From the cell containing the given text, extract its center point as (x, y) coordinate. 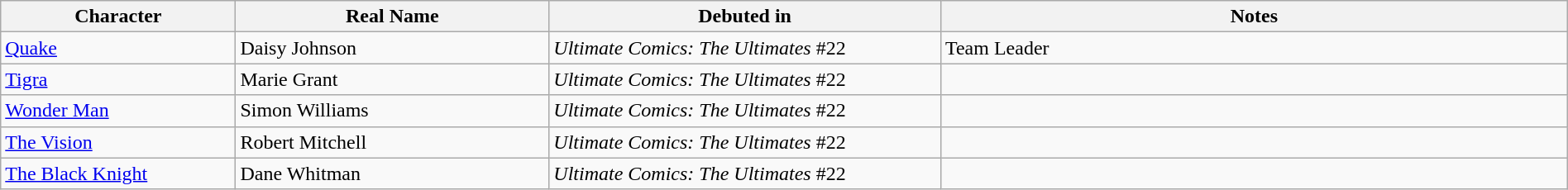
Dane Whitman (392, 173)
Tigra (118, 79)
Real Name (392, 17)
Simon Williams (392, 111)
The Vision (118, 142)
Notes (1254, 17)
Marie Grant (392, 79)
Team Leader (1254, 48)
Robert Mitchell (392, 142)
Debuted in (745, 17)
Wonder Man (118, 111)
Quake (118, 48)
Character (118, 17)
Daisy Johnson (392, 48)
The Black Knight (118, 173)
